Provide the [X, Y] coordinate of the cell's center where the given text is located.  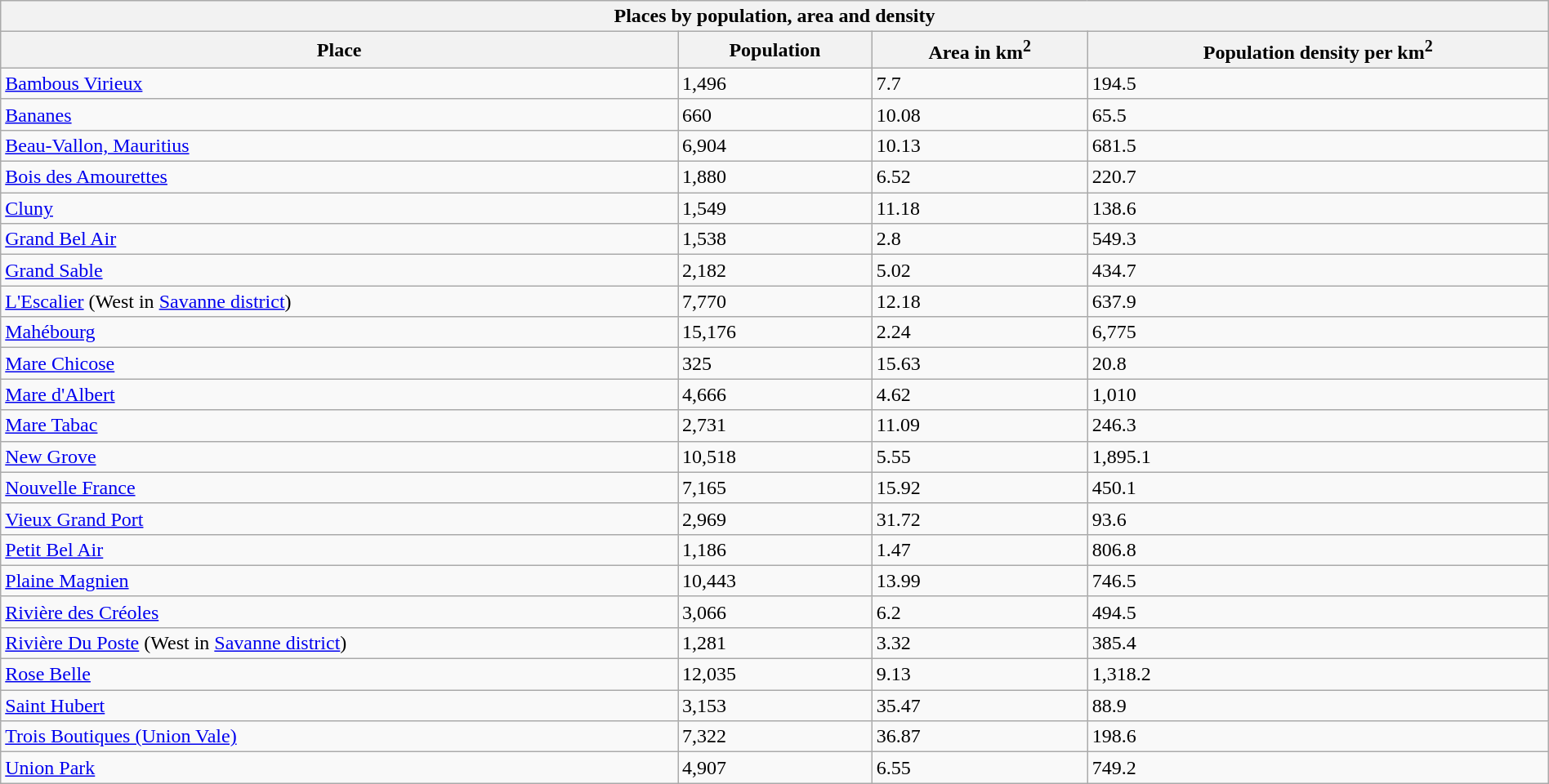
2,969 [775, 519]
20.8 [1318, 363]
Trois Boutiques (Union Vale) [340, 737]
Rivière Du Poste (West in Savanne district) [340, 643]
New Grove [340, 457]
11.18 [980, 208]
Rose Belle [340, 675]
Rivière des Créoles [340, 612]
198.6 [1318, 737]
Mare Chicose [340, 363]
Petit Bel Air [340, 550]
Population density per km2 [1318, 51]
549.3 [1318, 239]
246.3 [1318, 425]
138.6 [1318, 208]
1,496 [775, 83]
Bambous Virieux [340, 83]
10.08 [980, 114]
Place [340, 51]
7,322 [775, 737]
65.5 [1318, 114]
Population [775, 51]
15,176 [775, 332]
2,182 [775, 270]
3.32 [980, 643]
15.92 [980, 488]
1,880 [775, 177]
Vieux Grand Port [340, 519]
11.09 [980, 425]
Mare Tabac [340, 425]
494.5 [1318, 612]
6,775 [1318, 332]
Nouvelle France [340, 488]
93.6 [1318, 519]
1,281 [775, 643]
10.13 [980, 145]
1,538 [775, 239]
434.7 [1318, 270]
Bananes [340, 114]
31.72 [980, 519]
9.13 [980, 675]
7,770 [775, 301]
6.2 [980, 612]
12.18 [980, 301]
12,035 [775, 675]
10,443 [775, 581]
5.55 [980, 457]
36.87 [980, 737]
3,153 [775, 706]
4,907 [775, 768]
806.8 [1318, 550]
4.62 [980, 394]
Grand Sable [340, 270]
15.63 [980, 363]
88.9 [1318, 706]
749.2 [1318, 768]
13.99 [980, 581]
1,318.2 [1318, 675]
10,518 [775, 457]
1,549 [775, 208]
1,895.1 [1318, 457]
Beau-Vallon, Mauritius [340, 145]
220.7 [1318, 177]
3,066 [775, 612]
1.47 [980, 550]
2.8 [980, 239]
7,165 [775, 488]
Grand Bel Air [340, 239]
660 [775, 114]
194.5 [1318, 83]
Area in km2 [980, 51]
Places by population, area and density [774, 16]
L'Escalier (West in Savanne district) [340, 301]
35.47 [980, 706]
7.7 [980, 83]
Union Park [340, 768]
6.52 [980, 177]
637.9 [1318, 301]
Mahébourg [340, 332]
6,904 [775, 145]
Cluny [340, 208]
681.5 [1318, 145]
Bois des Amourettes [340, 177]
385.4 [1318, 643]
Saint Hubert [340, 706]
Mare d'Albert [340, 394]
746.5 [1318, 581]
6.55 [980, 768]
325 [775, 363]
450.1 [1318, 488]
1,010 [1318, 394]
2.24 [980, 332]
Plaine Magnien [340, 581]
1,186 [775, 550]
4,666 [775, 394]
5.02 [980, 270]
2,731 [775, 425]
